Identify which cell holds the provided text, then report its (x, y) central coordinate. 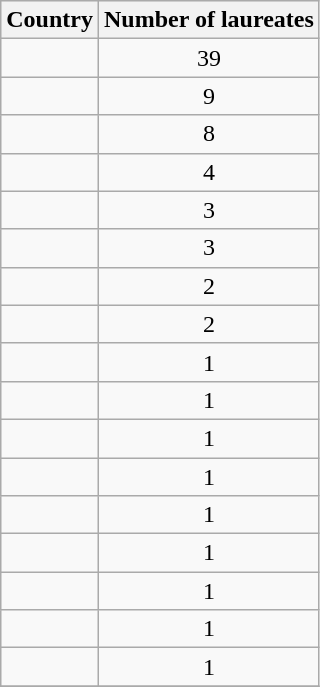
9 (208, 96)
4 (208, 172)
Number of laureates (208, 20)
39 (208, 58)
Country (50, 20)
8 (208, 134)
